Identify which cell holds the provided text, then report its [X, Y] central coordinate. 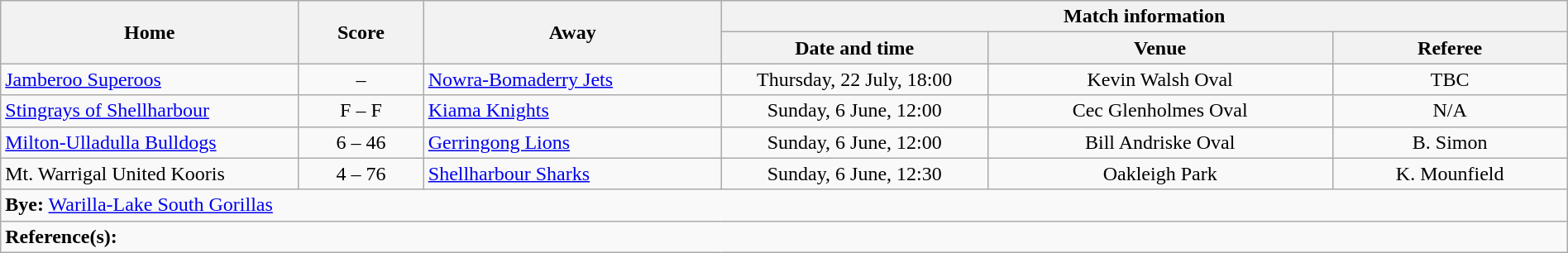
Home [150, 32]
Kevin Walsh Oval [1159, 79]
Milton-Ulladulla Bulldogs [150, 142]
Oakleigh Park [1159, 174]
Thursday, 22 July, 18:00 [854, 79]
Cec Glenholmes Oval [1159, 111]
Score [361, 32]
Jamberoo Superoos [150, 79]
4 – 76 [361, 174]
B. Simon [1450, 142]
Shellharbour Sharks [572, 174]
Sunday, 6 June, 12:30 [854, 174]
Bye: Warilla-Lake South Gorillas [784, 205]
Date and time [854, 48]
Venue [1159, 48]
Gerringong Lions [572, 142]
6 – 46 [361, 142]
K. Mounfield [1450, 174]
TBC [1450, 79]
Mt. Warrigal United Kooris [150, 174]
Bill Andriske Oval [1159, 142]
Away [572, 32]
F – F [361, 111]
N/A [1450, 111]
Nowra-Bomaderry Jets [572, 79]
Stingrays of Shellharbour [150, 111]
Kiama Knights [572, 111]
Reference(s): [784, 236]
Match information [1145, 17]
Referee [1450, 48]
– [361, 79]
